Search for the cell housing the specified text and yield its [X, Y] center coordinate. 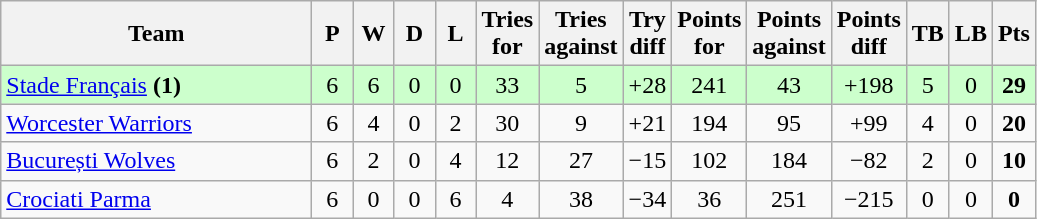
TB [928, 34]
12 [508, 161]
Points diff [868, 34]
+198 [868, 85]
10 [1014, 161]
33 [508, 85]
241 [710, 85]
43 [789, 85]
D [414, 34]
Tries for [508, 34]
29 [1014, 85]
+21 [648, 123]
102 [710, 161]
Team [156, 34]
30 [508, 123]
L [456, 34]
36 [710, 199]
194 [710, 123]
Pts [1014, 34]
Crociati Parma [156, 199]
−34 [648, 199]
184 [789, 161]
9 [581, 123]
LB [970, 34]
Worcester Warriors [156, 123]
Tries against [581, 34]
−215 [868, 199]
P [332, 34]
Try diff [648, 34]
Points for [710, 34]
−15 [648, 161]
+28 [648, 85]
−82 [868, 161]
251 [789, 199]
W [374, 34]
+99 [868, 123]
38 [581, 199]
București Wolves [156, 161]
20 [1014, 123]
Stade Français (1) [156, 85]
27 [581, 161]
Points against [789, 34]
95 [789, 123]
